Pinpoint the cell where the given text exists, returning its (x, y) midpoint coordinate. 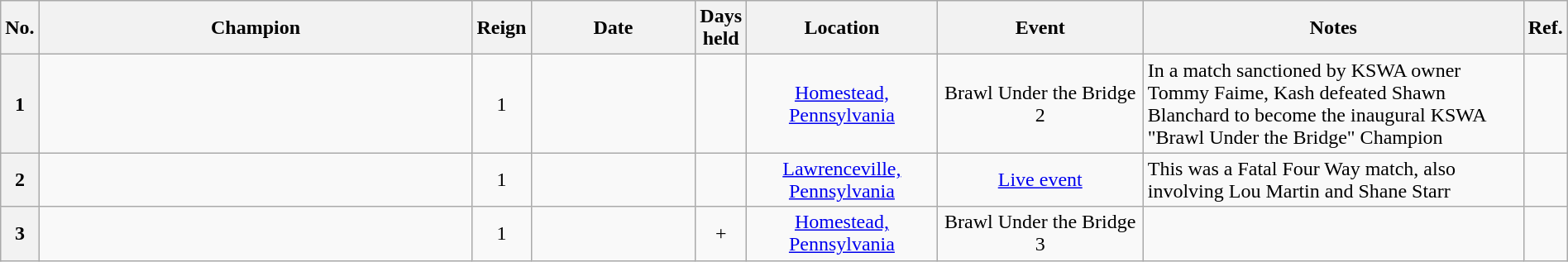
2 (20, 180)
Ref. (1545, 28)
Champion (256, 28)
This was a Fatal Four Way match, also involving Lou Martin and Shane Starr (1333, 180)
Date (614, 28)
Brawl Under the Bridge 2 (1040, 104)
No. (20, 28)
Reign (501, 28)
Lawrenceville, Pennsylvania (842, 180)
Event (1040, 28)
Live event (1040, 180)
3 (20, 233)
+ (721, 233)
Location (842, 28)
Notes (1333, 28)
Days held (721, 28)
In a match sanctioned by KSWA owner Tommy Faime, Kash defeated Shawn Blanchard to become the inaugural KSWA "Brawl Under the Bridge" Champion (1333, 104)
Brawl Under the Bridge 3 (1040, 233)
